Pinpoint the cell where the given text exists, returning its (x, y) midpoint coordinate. 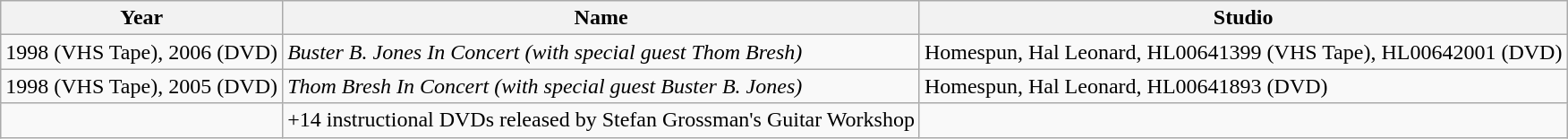
+14 instructional DVDs released by Stefan Grossman's Guitar Workshop (601, 120)
1998 (VHS Tape), 2006 (DVD) (141, 52)
Homespun, Hal Leonard, HL00641893 (DVD) (1242, 86)
Buster B. Jones In Concert (with special guest Thom Bresh) (601, 52)
Homespun, Hal Leonard, HL00641399 (VHS Tape), HL00642001 (DVD) (1242, 52)
Name (601, 18)
Year (141, 18)
1998 (VHS Tape), 2005 (DVD) (141, 86)
Studio (1242, 18)
Thom Bresh In Concert (with special guest Buster B. Jones) (601, 86)
